Search for the cell housing the specified text and yield its (X, Y) center coordinate. 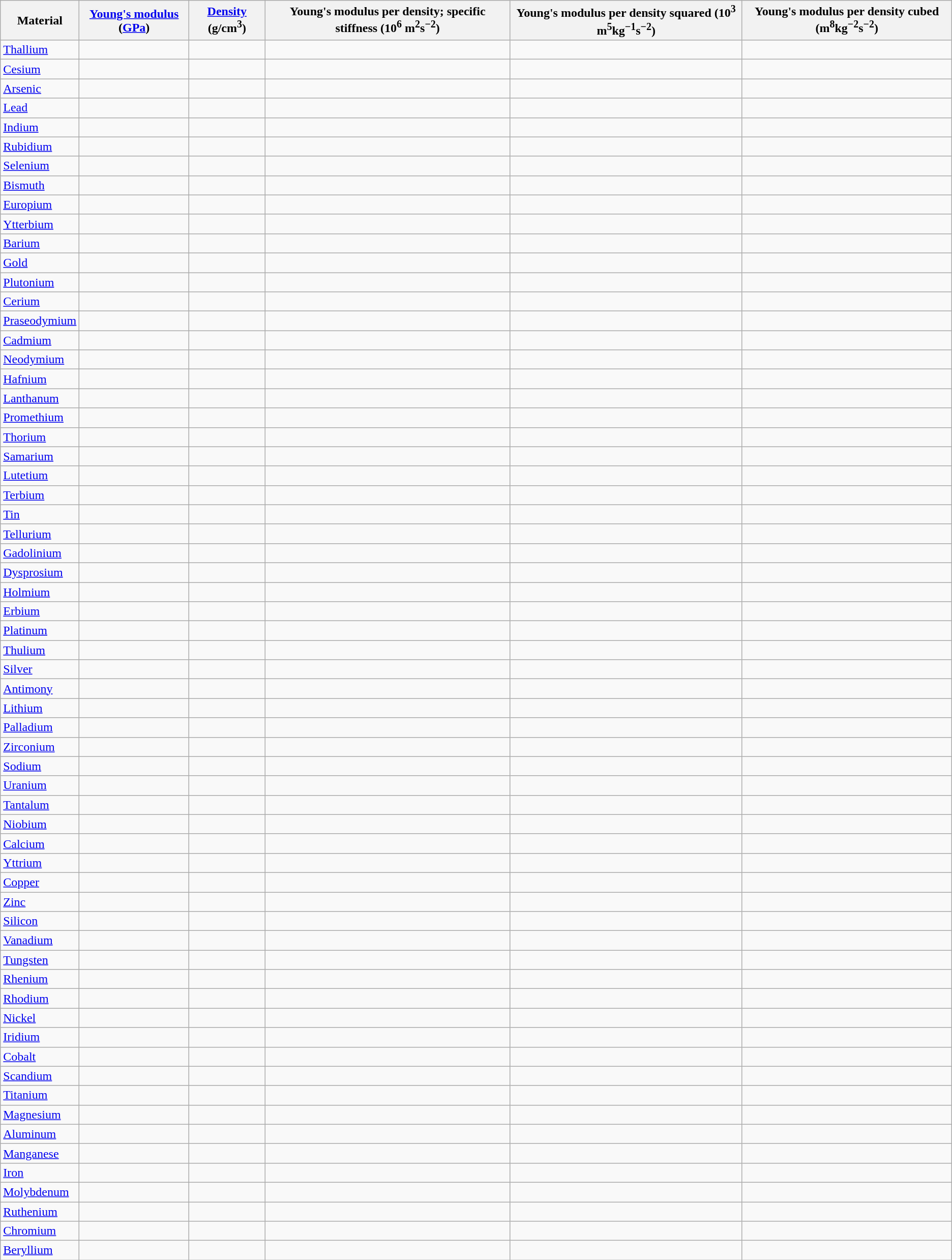
Rhodium (40, 999)
Molybdenum (40, 1192)
Platinum (40, 631)
Yttrium (40, 863)
Cesium (40, 69)
Tungsten (40, 960)
Bismuth (40, 185)
Hafnium (40, 379)
Ruthenium (40, 1212)
Sodium (40, 766)
Europium (40, 204)
Rubidium (40, 146)
Palladium (40, 727)
Magnesium (40, 1115)
Nickel (40, 1018)
Young's modulus per density squared (103 m5kg−1s−2) (626, 20)
Young's modulus (GPa) (134, 20)
Thulium (40, 650)
Tantalum (40, 805)
Selenium (40, 166)
Lanthanum (40, 398)
Niobium (40, 824)
Iridium (40, 1037)
Barium (40, 243)
Silicon (40, 921)
Indium (40, 127)
Titanium (40, 1095)
Promethium (40, 418)
Material (40, 20)
Density (g/cm3) (227, 20)
Dysprosium (40, 572)
Praseodymium (40, 321)
Tellurium (40, 534)
Cadmium (40, 340)
Scandium (40, 1076)
Rhenium (40, 979)
Arsenic (40, 89)
Holmium (40, 592)
Lutetium (40, 476)
Ytterbium (40, 224)
Zinc (40, 902)
Zirconium (40, 747)
Cerium (40, 302)
Thallium (40, 50)
Samarium (40, 456)
Gold (40, 262)
Young's modulus per density cubed (m8kg−2s−2) (847, 20)
Thorium (40, 437)
Copper (40, 882)
Terbium (40, 495)
Tin (40, 514)
Silver (40, 669)
Aluminum (40, 1134)
Manganese (40, 1153)
Calcium (40, 843)
Vanadium (40, 941)
Lead (40, 108)
Iron (40, 1173)
Plutonium (40, 282)
Beryllium (40, 1250)
Young's modulus per density; specific stiffness (106 m2s−2) (388, 20)
Cobalt (40, 1057)
Chromium (40, 1231)
Lithium (40, 708)
Neodymium (40, 360)
Antimony (40, 689)
Erbium (40, 611)
Gadolinium (40, 553)
Uranium (40, 785)
